Detect which cell encompasses the target text, then output its (X, Y) center coordinate. 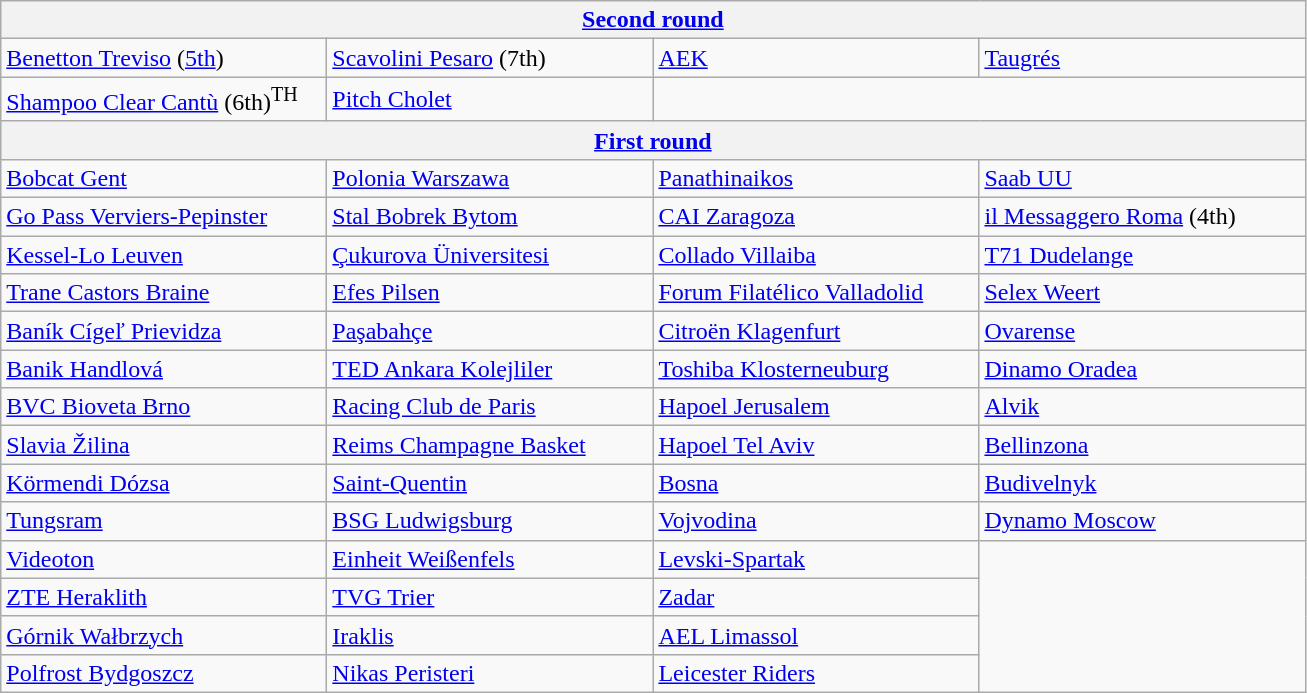
Videoton (164, 559)
Bosna (816, 483)
Scavolini Pesaro (7th) (490, 58)
Stal Bobrek Bytom (490, 217)
BVC Bioveta Brno (164, 407)
AEK (816, 58)
Baník Cígeľ Prievidza (164, 331)
Paşabahçe (490, 331)
Go Pass Verviers-Pepinster (164, 217)
Levski-Spartak (816, 559)
Leicester Riders (816, 673)
Banik Handlová (164, 369)
Dynamo Moscow (1142, 521)
Zadar (816, 597)
Górnik Wałbrzych (164, 635)
Vojvodina (816, 521)
Citroën Klagenfurt (816, 331)
First round (653, 140)
CAI Zaragoza (816, 217)
Kessel-Lo Leuven (164, 255)
TVG Trier (490, 597)
Taugrés (1142, 58)
Slavia Žilina (164, 445)
Alvik (1142, 407)
Einheit Weißenfels (490, 559)
AEL Limassol (816, 635)
Collado Villaiba (816, 255)
Nikas Peristeri (490, 673)
Shampoo Clear Cantù (6th)TH (164, 100)
Efes Pilsen (490, 293)
Polfrost Bydgoszcz (164, 673)
Budivelnyk (1142, 483)
Bobcat Gent (164, 178)
BSG Ludwigsburg (490, 521)
Dinamo Oradea (1142, 369)
Trane Castors Braine (164, 293)
Pitch Cholet (490, 100)
Saint-Quentin (490, 483)
Panathinaikos (816, 178)
Racing Club de Paris (490, 407)
Toshiba Klosterneuburg (816, 369)
Hapoel Tel Aviv (816, 445)
T71 Dudelange (1142, 255)
Saab UU (1142, 178)
Körmendi Dózsa (164, 483)
Second round (653, 20)
Reims Champagne Basket (490, 445)
Ovarense (1142, 331)
TED Ankara Kolejliler (490, 369)
ZTE Heraklith (164, 597)
Forum Filatélico Valladolid (816, 293)
Iraklis (490, 635)
Çukurova Üniversitesi (490, 255)
Benetton Treviso (5th) (164, 58)
Bellinzona (1142, 445)
Polonia Warszawa (490, 178)
il Messaggero Roma (4th) (1142, 217)
Selex Weert (1142, 293)
Tungsram (164, 521)
Hapoel Jerusalem (816, 407)
